Scan for the cell matching the given text and deliver its (X, Y) coordinate at center. 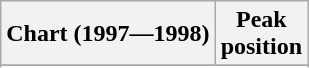
Chart (1997—1998) (108, 34)
Peakposition (261, 34)
